From the cell containing the given text, extract its center point as [X, Y] coordinate. 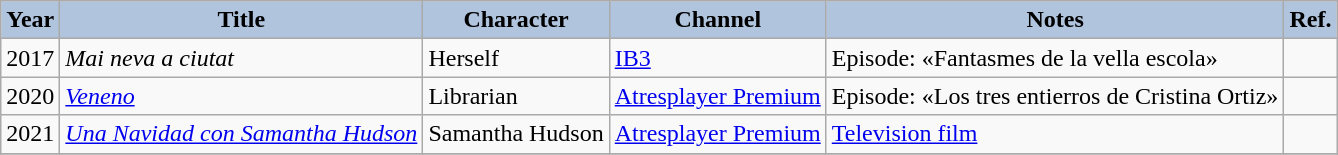
Ref. [1310, 20]
2020 [30, 96]
Character [516, 20]
Librarian [516, 96]
Channel [718, 20]
Notes [1055, 20]
Episode: «Fantasmes de la vella escola» [1055, 58]
Una Navidad con Samantha Hudson [242, 134]
Veneno [242, 96]
Mai neva a ciutat [242, 58]
IB3 [718, 58]
Television film [1055, 134]
Samantha Hudson [516, 134]
Episode: «Los tres entierros de Cristina Ortiz» [1055, 96]
Title [242, 20]
2017 [30, 58]
Year [30, 20]
Herself [516, 58]
2021 [30, 134]
